Return the [x, y] coordinate for the center point of the cell that contains the specified text.  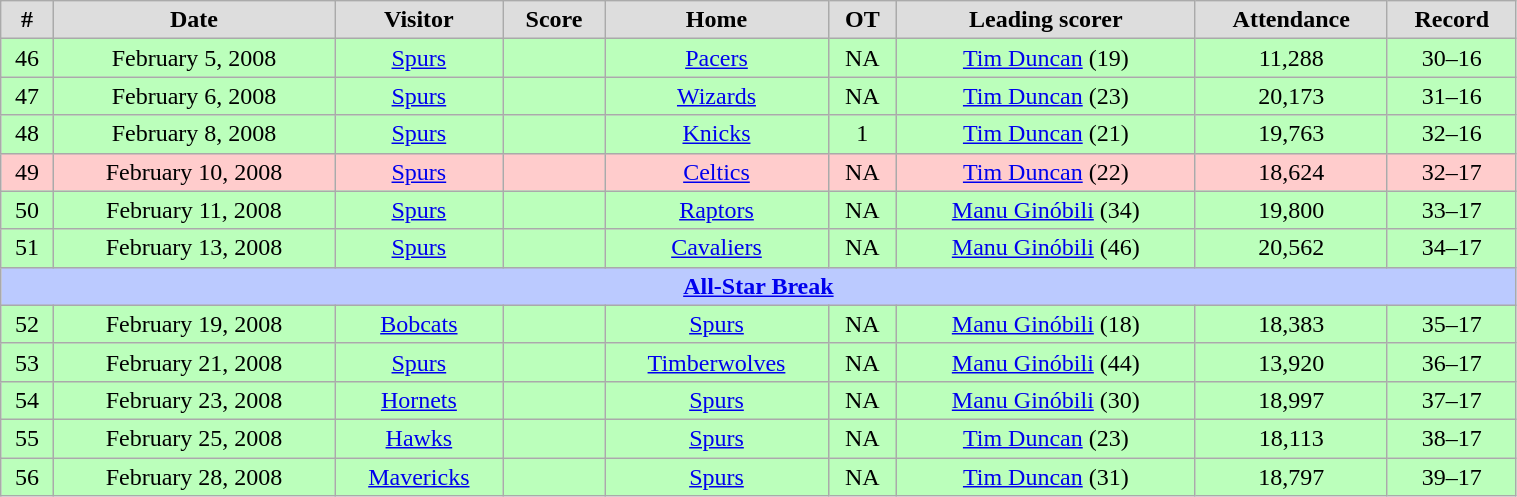
February 6, 2008 [194, 96]
51 [28, 248]
February 5, 2008 [194, 58]
35–17 [1452, 324]
Record [1452, 20]
49 [28, 172]
30–16 [1452, 58]
33–17 [1452, 210]
19,800 [1291, 210]
February 28, 2008 [194, 477]
18,624 [1291, 172]
48 [28, 134]
37–17 [1452, 400]
Celtics [716, 172]
Raptors [716, 210]
20,173 [1291, 96]
56 [28, 477]
February 21, 2008 [194, 362]
20,562 [1291, 248]
February 8, 2008 [194, 134]
19,763 [1291, 134]
18,997 [1291, 400]
Date [194, 20]
34–17 [1452, 248]
53 [28, 362]
1 [862, 134]
46 [28, 58]
Knicks [716, 134]
18,383 [1291, 324]
32–17 [1452, 172]
Manu Ginóbili (44) [1046, 362]
Wizards [716, 96]
52 [28, 324]
Hawks [419, 438]
# [28, 20]
Manu Ginóbili (18) [1046, 324]
Tim Duncan (19) [1046, 58]
Cavaliers [716, 248]
54 [28, 400]
February 13, 2008 [194, 248]
39–17 [1452, 477]
Bobcats [419, 324]
Manu Ginóbili (30) [1046, 400]
Home [716, 20]
Tim Duncan (21) [1046, 134]
Manu Ginóbili (34) [1046, 210]
February 10, 2008 [194, 172]
All-Star Break [758, 286]
February 19, 2008 [194, 324]
Pacers [716, 58]
Tim Duncan (31) [1046, 477]
Tim Duncan (22) [1046, 172]
31–16 [1452, 96]
Manu Ginóbili (46) [1046, 248]
Mavericks [419, 477]
OT [862, 20]
February 11, 2008 [194, 210]
18,797 [1291, 477]
50 [28, 210]
February 25, 2008 [194, 438]
11,288 [1291, 58]
Hornets [419, 400]
February 23, 2008 [194, 400]
32–16 [1452, 134]
47 [28, 96]
Visitor [419, 20]
18,113 [1291, 438]
Leading scorer [1046, 20]
Attendance [1291, 20]
Score [554, 20]
36–17 [1452, 362]
Timberwolves [716, 362]
13,920 [1291, 362]
55 [28, 438]
38–17 [1452, 438]
